From the cell containing the given text, extract its center point as [x, y] coordinate. 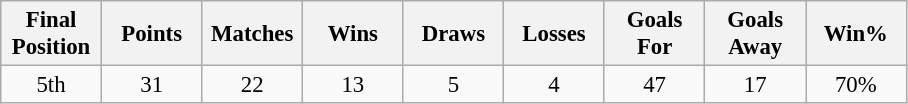
Wins [354, 34]
13 [354, 85]
Matches [252, 34]
Losses [554, 34]
17 [756, 85]
5th [52, 85]
Goals Away [756, 34]
Goals For [654, 34]
4 [554, 85]
22 [252, 85]
Points [152, 34]
31 [152, 85]
5 [454, 85]
Final Position [52, 34]
70% [856, 85]
Draws [454, 34]
Win% [856, 34]
47 [654, 85]
